Find where the given text appears and provide that cell's center as [X, Y] coordinate. 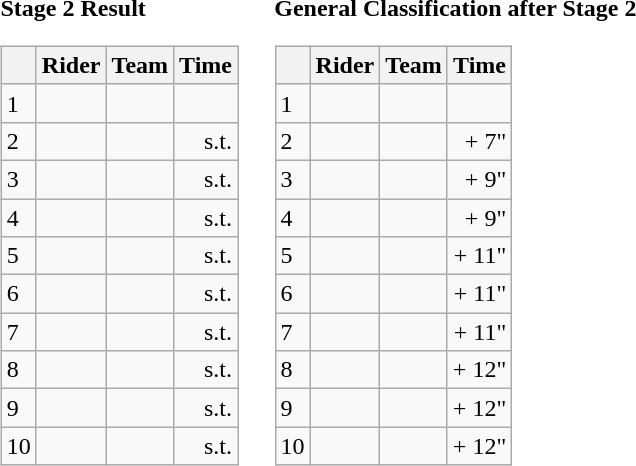
+ 7" [479, 141]
